Locate the cell with the specified text and output its [X, Y] center coordinate. 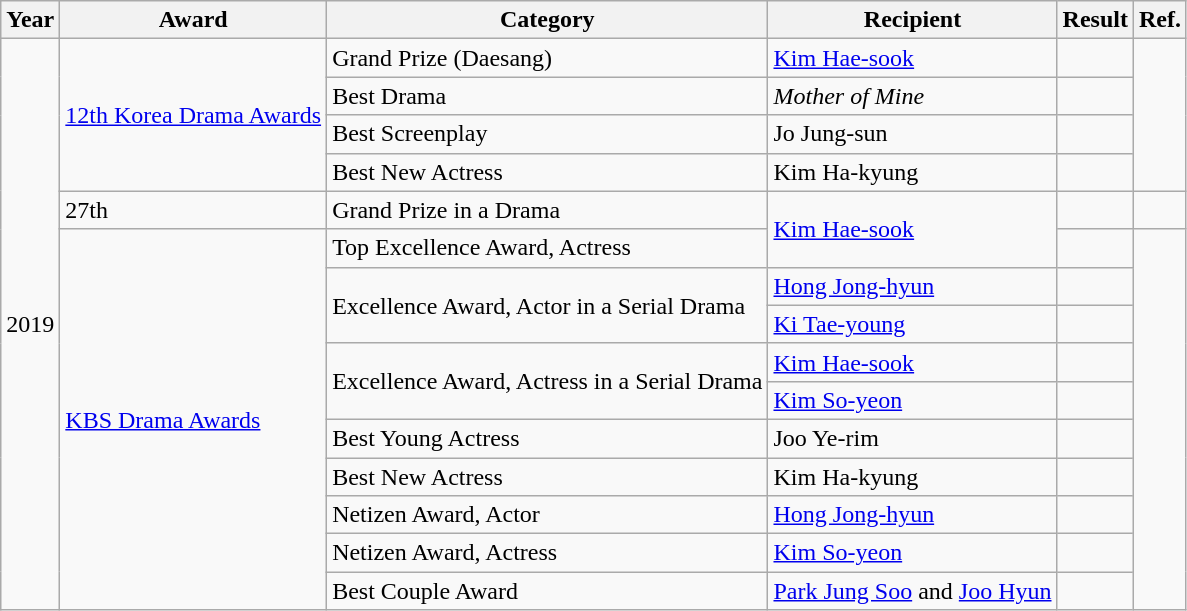
Grand Prize (Daesang) [548, 58]
Grand Prize in a Drama [548, 210]
12th Korea Drama Awards [194, 115]
Jo Jung-sun [912, 134]
Mother of Mine [912, 96]
Result [1095, 20]
Best Screenplay [548, 134]
KBS Drama Awards [194, 420]
Year [30, 20]
Netizen Award, Actress [548, 553]
Joo Ye-rim [912, 438]
Excellence Award, Actress in a Serial Drama [548, 381]
Category [548, 20]
27th [194, 210]
2019 [30, 324]
Recipient [912, 20]
Best Drama [548, 96]
Excellence Award, Actor in a Serial Drama [548, 305]
Award [194, 20]
Ref. [1160, 20]
Park Jung Soo and Joo Hyun [912, 591]
Netizen Award, Actor [548, 515]
Ki Tae-young [912, 324]
Top Excellence Award, Actress [548, 248]
Best Young Actress [548, 438]
Best Couple Award [548, 591]
